Locate the cell with the specified text and output its (X, Y) center coordinate. 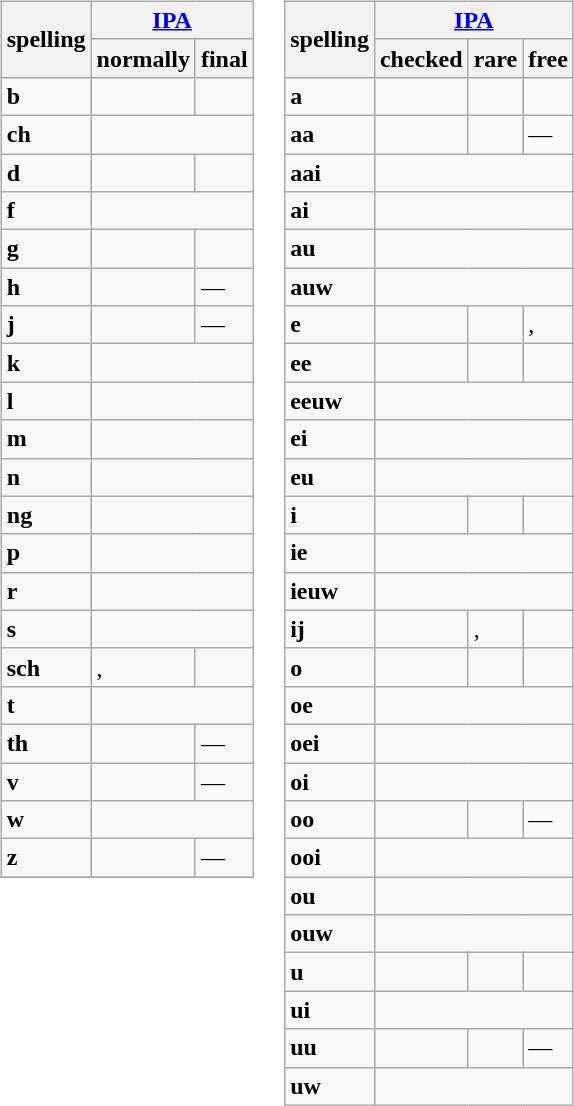
uu (330, 1048)
normally (143, 58)
oo (330, 820)
a (330, 96)
th (46, 743)
uw (330, 1086)
ieuw (330, 591)
m (46, 439)
final (224, 58)
auw (330, 287)
eeuw (330, 401)
sch (46, 667)
k (46, 363)
ie (330, 553)
b (46, 96)
aa (330, 134)
ouw (330, 934)
checked (421, 58)
ooi (330, 858)
h (46, 287)
u (330, 972)
w (46, 820)
oe (330, 705)
ou (330, 896)
free (548, 58)
aai (330, 173)
d (46, 173)
g (46, 249)
i (330, 515)
o (330, 667)
e (330, 325)
rare (496, 58)
ui (330, 1010)
au (330, 249)
ij (330, 629)
r (46, 591)
oei (330, 743)
ng (46, 515)
ai (330, 211)
oi (330, 781)
t (46, 705)
ee (330, 363)
eu (330, 477)
f (46, 211)
n (46, 477)
p (46, 553)
ch (46, 134)
j (46, 325)
l (46, 401)
v (46, 781)
ei (330, 439)
z (46, 858)
s (46, 629)
